Detect which cell encompasses the target text, then output its (x, y) center coordinate. 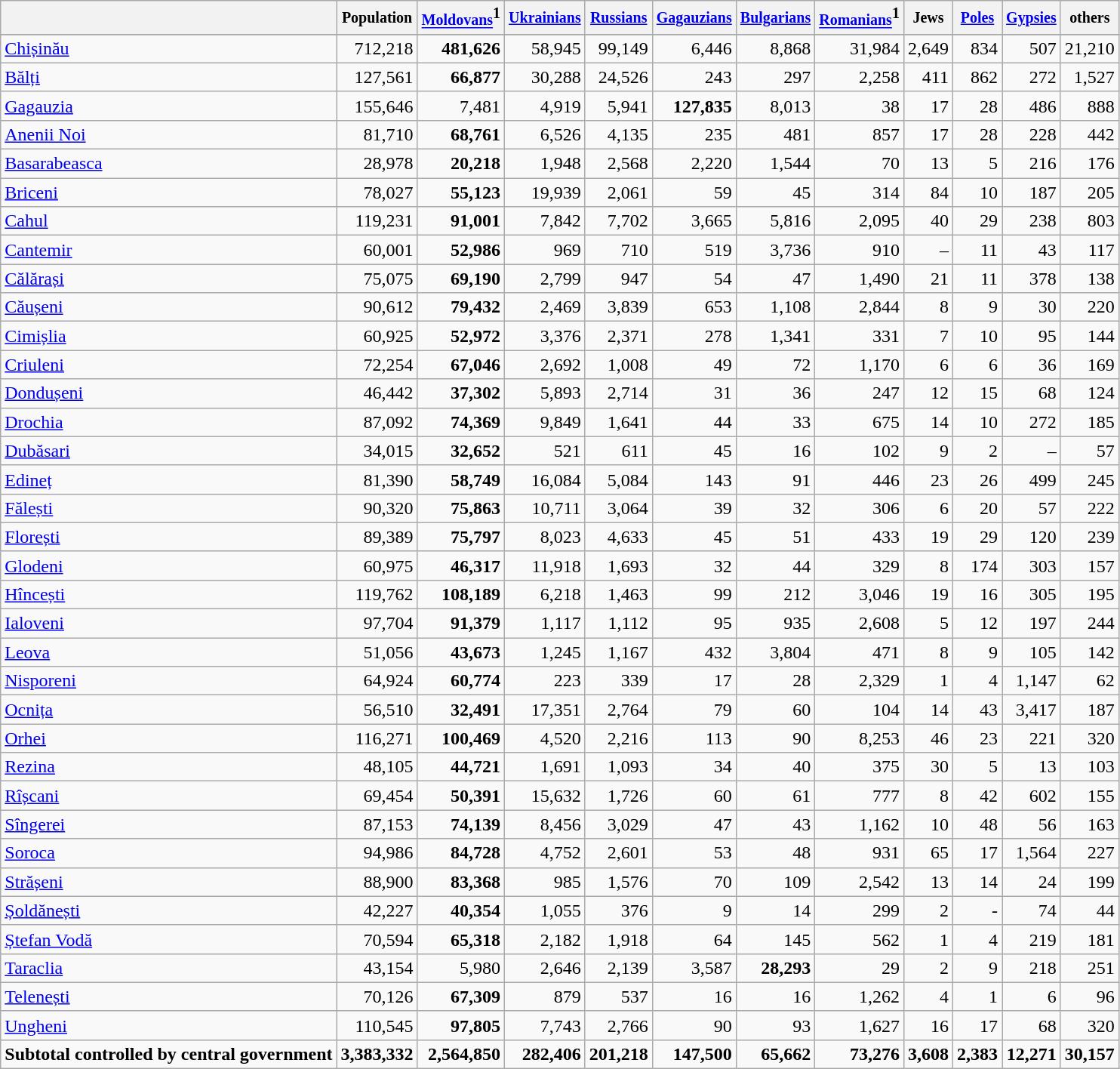
1,918 (619, 939)
1,262 (860, 997)
375 (860, 767)
Soroca (169, 853)
432 (694, 652)
31,984 (860, 48)
Romanians1 (860, 18)
Bălți (169, 77)
499 (1032, 479)
46,442 (377, 393)
282,406 (545, 1054)
2,844 (860, 307)
96 (1090, 997)
3,736 (775, 250)
61 (775, 796)
2,564,850 (461, 1054)
1,055 (545, 910)
339 (619, 681)
88,900 (377, 882)
2,601 (619, 853)
1,147 (1032, 681)
70,594 (377, 939)
4,919 (545, 106)
218 (1032, 968)
7,842 (545, 221)
81,390 (377, 479)
376 (619, 910)
Edineț (169, 479)
442 (1090, 134)
87,153 (377, 824)
185 (1090, 422)
75,797 (461, 537)
6,218 (545, 594)
43,673 (461, 652)
329 (860, 565)
143 (694, 479)
65,318 (461, 939)
Ialoveni (169, 624)
1,641 (619, 422)
20,218 (461, 164)
Drochia (169, 422)
5,084 (619, 479)
Subtotal controlled by central government (169, 1054)
94,986 (377, 853)
62 (1090, 681)
2,766 (619, 1025)
2,714 (619, 393)
Nisporeni (169, 681)
120 (1032, 537)
2,095 (860, 221)
4,135 (619, 134)
142 (1090, 652)
53 (694, 853)
Gypsies (1032, 18)
3,064 (619, 508)
251 (1090, 968)
486 (1032, 106)
84,728 (461, 853)
15,632 (545, 796)
8,013 (775, 106)
32,491 (461, 710)
834 (977, 48)
537 (619, 997)
8,456 (545, 824)
653 (694, 307)
278 (694, 336)
935 (775, 624)
Bulgarians (775, 18)
11,918 (545, 565)
117 (1090, 250)
2,329 (860, 681)
97,805 (461, 1025)
87,092 (377, 422)
20 (977, 508)
119,762 (377, 594)
147,500 (694, 1054)
181 (1090, 939)
Telenești (169, 997)
56 (1032, 824)
52,972 (461, 336)
Cimișlia (169, 336)
212 (775, 594)
90,612 (377, 307)
562 (860, 939)
155,646 (377, 106)
2,646 (545, 968)
97,704 (377, 624)
99 (694, 594)
2,139 (619, 968)
1,245 (545, 652)
51 (775, 537)
12,271 (1032, 1054)
1,544 (775, 164)
75,075 (377, 279)
235 (694, 134)
Glodeni (169, 565)
9,849 (545, 422)
169 (1090, 365)
91 (775, 479)
Moldovans1 (461, 18)
201,218 (619, 1054)
3,665 (694, 221)
Russians (619, 18)
205 (1090, 193)
15 (977, 393)
4,633 (619, 537)
411 (928, 77)
611 (619, 451)
127,835 (694, 106)
247 (860, 393)
7 (928, 336)
2,182 (545, 939)
197 (1032, 624)
Ukrainians (545, 18)
84 (928, 193)
138 (1090, 279)
Jews (928, 18)
1,490 (860, 279)
1,627 (860, 1025)
Ungheni (169, 1025)
1,341 (775, 336)
1,564 (1032, 853)
31 (694, 393)
Florești (169, 537)
51,056 (377, 652)
1,693 (619, 565)
Dubăsari (169, 451)
48,105 (377, 767)
243 (694, 77)
222 (1090, 508)
Dondușeni (169, 393)
1,691 (545, 767)
Cantemir (169, 250)
3,383,332 (377, 1054)
7,743 (545, 1025)
2,371 (619, 336)
42,227 (377, 910)
64,924 (377, 681)
3,839 (619, 307)
74,369 (461, 422)
306 (860, 508)
24,526 (619, 77)
Șoldănești (169, 910)
Rezina (169, 767)
58,945 (545, 48)
69,454 (377, 796)
2,542 (860, 882)
239 (1090, 537)
43,154 (377, 968)
10,711 (545, 508)
58,749 (461, 479)
227 (1090, 853)
5,941 (619, 106)
Fălești (169, 508)
Briceni (169, 193)
3,376 (545, 336)
1,093 (619, 767)
39 (694, 508)
216 (1032, 164)
223 (545, 681)
Cahul (169, 221)
2,383 (977, 1054)
Gagauzia (169, 106)
1,108 (775, 307)
2,608 (860, 624)
72,254 (377, 365)
24 (1032, 882)
144 (1090, 336)
Căușeni (169, 307)
7,702 (619, 221)
507 (1032, 48)
238 (1032, 221)
777 (860, 796)
Anenii Noi (169, 134)
4,520 (545, 738)
521 (545, 451)
Hîncești (169, 594)
220 (1090, 307)
81,710 (377, 134)
Călărași (169, 279)
79,432 (461, 307)
60,975 (377, 565)
7,481 (461, 106)
Chișinău (169, 48)
8,253 (860, 738)
2,764 (619, 710)
others (1090, 18)
- (977, 910)
8,868 (775, 48)
74 (1032, 910)
6,446 (694, 48)
Ștefan Vodă (169, 939)
52,986 (461, 250)
Ocnița (169, 710)
Basarabeasca (169, 164)
969 (545, 250)
105 (1032, 652)
49 (694, 365)
245 (1090, 479)
16,084 (545, 479)
104 (860, 710)
1,112 (619, 624)
2,258 (860, 77)
60,001 (377, 250)
985 (545, 882)
145 (775, 939)
89,389 (377, 537)
30,157 (1090, 1054)
Gagauzians (694, 18)
21 (928, 279)
113 (694, 738)
6,526 (545, 134)
90,320 (377, 508)
37,302 (461, 393)
69,190 (461, 279)
433 (860, 537)
28,293 (775, 968)
155 (1090, 796)
2,061 (619, 193)
297 (775, 77)
2,568 (619, 164)
44,721 (461, 767)
91,379 (461, 624)
19,939 (545, 193)
42 (977, 796)
56,510 (377, 710)
174 (977, 565)
710 (619, 250)
314 (860, 193)
219 (1032, 939)
1,117 (545, 624)
Leova (169, 652)
888 (1090, 106)
1,170 (860, 365)
108,189 (461, 594)
67,046 (461, 365)
60,925 (377, 336)
Poles (977, 18)
30,288 (545, 77)
93 (775, 1025)
54 (694, 279)
79 (694, 710)
40,354 (461, 910)
1,948 (545, 164)
1,726 (619, 796)
21,210 (1090, 48)
3,804 (775, 652)
Strășeni (169, 882)
244 (1090, 624)
331 (860, 336)
2,216 (619, 738)
74,139 (461, 824)
5,980 (461, 968)
1,527 (1090, 77)
73,276 (860, 1054)
862 (977, 77)
65,662 (775, 1054)
33 (775, 422)
879 (545, 997)
481 (775, 134)
75,863 (461, 508)
Taraclia (169, 968)
50,391 (461, 796)
446 (860, 479)
34 (694, 767)
78,027 (377, 193)
66,877 (461, 77)
Population (377, 18)
124 (1090, 393)
Orhei (169, 738)
299 (860, 910)
519 (694, 250)
59 (694, 193)
Criuleni (169, 365)
116,271 (377, 738)
4,752 (545, 853)
70,126 (377, 997)
3,046 (860, 594)
5,816 (775, 221)
32,652 (461, 451)
221 (1032, 738)
931 (860, 853)
91,001 (461, 221)
72 (775, 365)
303 (1032, 565)
17,351 (545, 710)
2,692 (545, 365)
163 (1090, 824)
602 (1032, 796)
Sîngerei (169, 824)
3,029 (619, 824)
803 (1090, 221)
157 (1090, 565)
305 (1032, 594)
83,368 (461, 882)
65 (928, 853)
1,463 (619, 594)
947 (619, 279)
60,774 (461, 681)
3,587 (694, 968)
176 (1090, 164)
68,761 (461, 134)
99,149 (619, 48)
2,469 (545, 307)
2,220 (694, 164)
64 (694, 939)
3,417 (1032, 710)
471 (860, 652)
67,309 (461, 997)
Rîșcani (169, 796)
1,162 (860, 824)
109 (775, 882)
910 (860, 250)
127,561 (377, 77)
102 (860, 451)
712,218 (377, 48)
1,167 (619, 652)
110,545 (377, 1025)
119,231 (377, 221)
28,978 (377, 164)
378 (1032, 279)
8,023 (545, 537)
481,626 (461, 48)
2,649 (928, 48)
199 (1090, 882)
103 (1090, 767)
46,317 (461, 565)
5,893 (545, 393)
3,608 (928, 1054)
2,799 (545, 279)
1,008 (619, 365)
1,576 (619, 882)
857 (860, 134)
675 (860, 422)
195 (1090, 594)
38 (860, 106)
34,015 (377, 451)
55,123 (461, 193)
228 (1032, 134)
26 (977, 479)
46 (928, 738)
100,469 (461, 738)
